Scan for the cell matching the given text and deliver its (x, y) coordinate at center. 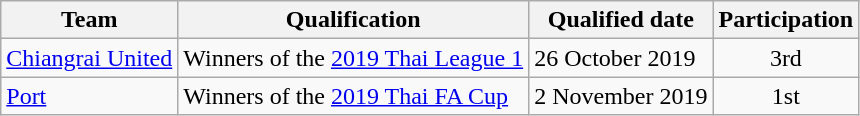
Participation (786, 20)
Winners of the 2019 Thai League 1 (354, 58)
26 October 2019 (621, 58)
2 November 2019 (621, 96)
Port (90, 96)
Qualified date (621, 20)
3rd (786, 58)
Team (90, 20)
Qualification (354, 20)
1st (786, 96)
Winners of the 2019 Thai FA Cup (354, 96)
Chiangrai United (90, 58)
